Extract the (X, Y) coordinate from the center of the cell holding the provided text.  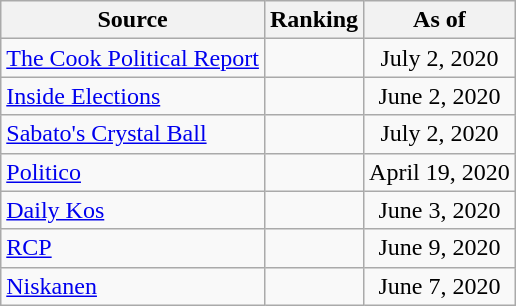
Politico (133, 172)
Source (133, 20)
RCP (133, 248)
The Cook Political Report (133, 58)
Ranking (314, 20)
June 3, 2020 (440, 210)
Niskanen (133, 286)
Daily Kos (133, 210)
June 2, 2020 (440, 96)
June 9, 2020 (440, 248)
Sabato's Crystal Ball (133, 134)
June 7, 2020 (440, 286)
April 19, 2020 (440, 172)
As of (440, 20)
Inside Elections (133, 96)
